Extract the (x, y) coordinate from the center of the cell holding the provided text.  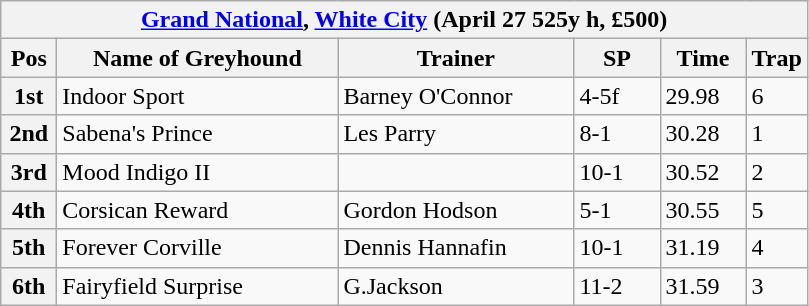
3 (776, 286)
4 (776, 248)
30.52 (703, 172)
30.55 (703, 210)
Forever Corville (198, 248)
6th (29, 286)
G.Jackson (456, 286)
3rd (29, 172)
Trainer (456, 58)
Gordon Hodson (456, 210)
31.19 (703, 248)
Name of Greyhound (198, 58)
Les Parry (456, 134)
5-1 (617, 210)
2 (776, 172)
SP (617, 58)
Mood Indigo II (198, 172)
11-2 (617, 286)
5 (776, 210)
Grand National, White City (April 27 525y h, £500) (404, 20)
Time (703, 58)
6 (776, 96)
30.28 (703, 134)
Fairyfield Surprise (198, 286)
8-1 (617, 134)
Sabena's Prince (198, 134)
4-5f (617, 96)
2nd (29, 134)
5th (29, 248)
Dennis Hannafin (456, 248)
1 (776, 134)
31.59 (703, 286)
Pos (29, 58)
29.98 (703, 96)
Indoor Sport (198, 96)
Corsican Reward (198, 210)
Barney O'Connor (456, 96)
1st (29, 96)
4th (29, 210)
Trap (776, 58)
